From the cell containing the given text, extract its center point as (X, Y) coordinate. 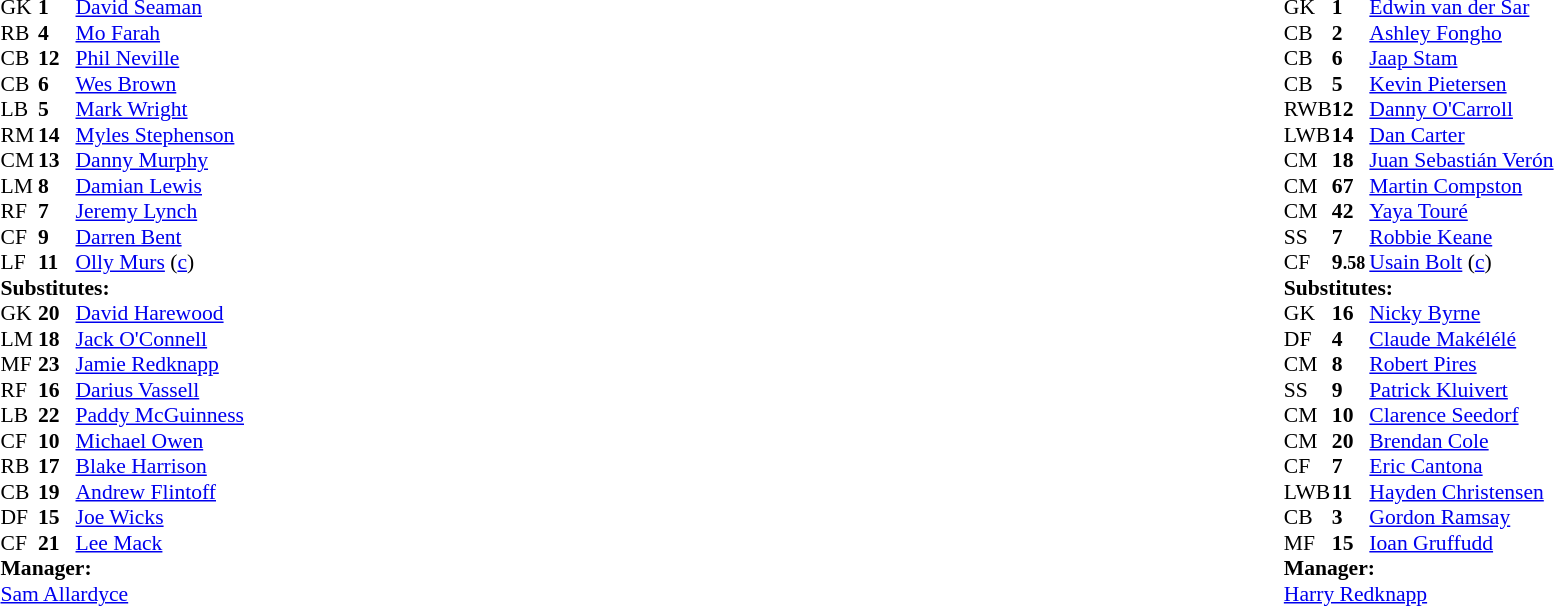
Martin Compston (1461, 186)
Brendan Cole (1461, 441)
17 (57, 467)
Mo Farah (160, 33)
23 (57, 365)
Darren Bent (160, 237)
19 (57, 492)
Paddy McGuinness (160, 415)
RM (19, 135)
22 (57, 415)
Danny O'Carroll (1461, 109)
Robbie Keane (1461, 237)
Lee Mack (160, 543)
Darius Vassell (160, 390)
Eric Cantona (1461, 467)
Ashley Fongho (1461, 33)
Jack O'Connell (160, 339)
3 (1351, 517)
Hayden Christensen (1461, 492)
David Harewood (160, 313)
Clarence Seedorf (1461, 415)
2 (1351, 33)
Jeremy Lynch (160, 211)
Ioan Gruffudd (1461, 543)
Gordon Ramsay (1461, 517)
Blake Harrison (160, 467)
Andrew Flintoff (160, 492)
Wes Brown (160, 84)
Yaya Touré (1461, 211)
Jaap Stam (1461, 59)
Claude Makélélé (1461, 339)
Usain Bolt (c) (1461, 263)
Danny Murphy (160, 161)
Dan Carter (1461, 135)
67 (1351, 186)
Mark Wright (160, 109)
13 (57, 161)
9.58 (1351, 263)
Patrick Kluivert (1461, 390)
Nicky Byrne (1461, 313)
Olly Murs (c) (160, 263)
Michael Owen (160, 441)
LF (19, 263)
Robert Pires (1461, 365)
Joe Wicks (160, 517)
RWB (1308, 109)
Myles Stephenson (160, 135)
Kevin Pietersen (1461, 84)
Jamie Redknapp (160, 365)
21 (57, 543)
42 (1351, 211)
Phil Neville (160, 59)
Damian Lewis (160, 186)
Juan Sebastián Verón (1461, 161)
